For the text-containing cell, return its midpoint in (X, Y) coordinate format. 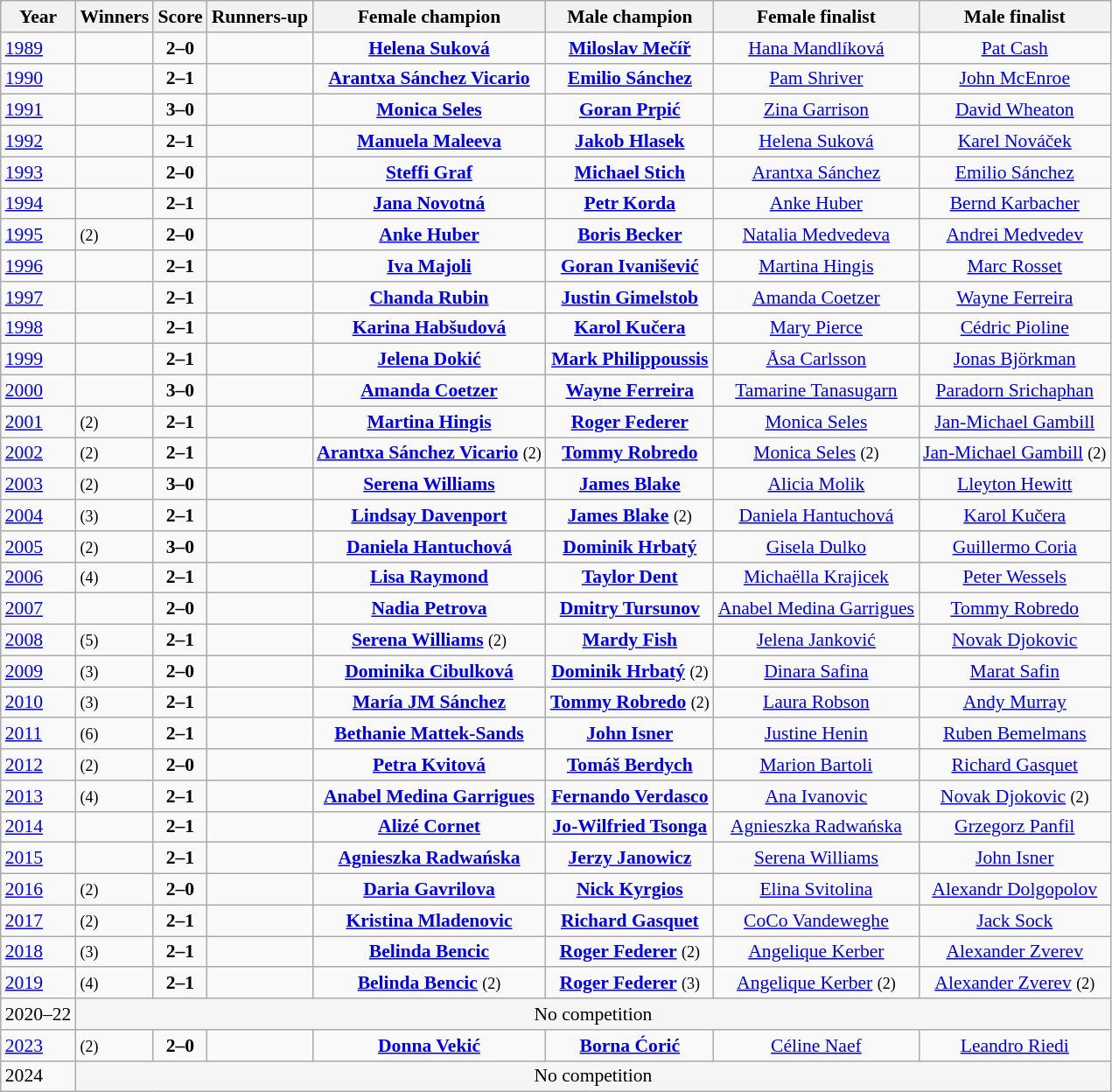
Arantxa Sánchez (816, 172)
Marion Bartoli (816, 765)
2018 (38, 952)
Novak Djokovic (1015, 640)
1996 (38, 266)
1995 (38, 235)
2019 (38, 983)
2023 (38, 1046)
Justine Henin (816, 734)
2015 (38, 858)
2010 (38, 703)
Jerzy Janowicz (630, 858)
Cédric Pioline (1015, 328)
Mary Pierce (816, 328)
Bernd Karbacher (1015, 204)
Roger Federer (3) (630, 983)
Borna Ćorić (630, 1046)
Boris Becker (630, 235)
CoCo Vandeweghe (816, 920)
Alexander Zverev (2) (1015, 983)
Belinda Bencic (2) (429, 983)
Natalia Medvedeva (816, 235)
Nick Kyrgios (630, 890)
Leandro Riedi (1015, 1046)
2014 (38, 827)
Hana Mandlíková (816, 48)
Dinara Safina (816, 671)
(6) (114, 734)
Kristina Mladenovic (429, 920)
Marat Safin (1015, 671)
Male finalist (1015, 17)
2012 (38, 765)
David Wheaton (1015, 110)
Michaëlla Krajicek (816, 577)
Peter Wessels (1015, 577)
Pam Shriver (816, 79)
Céline Naef (816, 1046)
Karina Habšudová (429, 328)
Guillermo Coria (1015, 547)
2002 (38, 453)
Belinda Bencic (429, 952)
Jakob Hlasek (630, 142)
1989 (38, 48)
James Blake (630, 485)
Alexandr Dolgopolov (1015, 890)
Winners (114, 17)
Michael Stich (630, 172)
Score (180, 17)
Donna Vekić (429, 1046)
Runners-up (260, 17)
María JM Sánchez (429, 703)
Dominika Cibulková (429, 671)
Jelena Dokić (429, 360)
1992 (38, 142)
Mark Philippoussis (630, 360)
Andrei Medvedev (1015, 235)
Manuela Maleeva (429, 142)
1990 (38, 79)
2007 (38, 609)
Dmitry Tursunov (630, 609)
1997 (38, 297)
Monica Seles (2) (816, 453)
Chanda Rubin (429, 297)
Elina Svitolina (816, 890)
Goran Ivanišević (630, 266)
Steffi Graf (429, 172)
1993 (38, 172)
Arantxa Sánchez Vicario (2) (429, 453)
Lindsay Davenport (429, 515)
James Blake (2) (630, 515)
Angelique Kerber (816, 952)
2024 (38, 1076)
2005 (38, 547)
(5) (114, 640)
Roger Federer (630, 422)
2020–22 (38, 1014)
Marc Rosset (1015, 266)
Andy Murray (1015, 703)
2017 (38, 920)
Taylor Dent (630, 577)
Karel Nováček (1015, 142)
Nadia Petrova (429, 609)
2008 (38, 640)
Justin Gimelstob (630, 297)
Roger Federer (2) (630, 952)
Petra Kvitová (429, 765)
2016 (38, 890)
Tomáš Berdych (630, 765)
Miloslav Mečíř (630, 48)
Fernando Verdasco (630, 796)
Jana Novotná (429, 204)
Jan-Michael Gambill (2) (1015, 453)
Gisela Dulko (816, 547)
Arantxa Sánchez Vicario (429, 79)
Female finalist (816, 17)
Petr Korda (630, 204)
Bethanie Mattek-Sands (429, 734)
2013 (38, 796)
2000 (38, 391)
Jan-Michael Gambill (1015, 422)
Male champion (630, 17)
2006 (38, 577)
Tommy Robredo (2) (630, 703)
John McEnroe (1015, 79)
1999 (38, 360)
Daria Gavrilova (429, 890)
Pat Cash (1015, 48)
Alexander Zverev (1015, 952)
Jelena Janković (816, 640)
2009 (38, 671)
2001 (38, 422)
Alicia Molik (816, 485)
Alizé Cornet (429, 827)
1998 (38, 328)
Female champion (429, 17)
Dominik Hrbatý (2) (630, 671)
Iva Majoli (429, 266)
Dominik Hrbatý (630, 547)
Grzegorz Panfil (1015, 827)
Tamarine Tanasugarn (816, 391)
Year (38, 17)
2004 (38, 515)
Jack Sock (1015, 920)
Serena Williams (2) (429, 640)
Lleyton Hewitt (1015, 485)
Jo-Wilfried Tsonga (630, 827)
2003 (38, 485)
Goran Prpić (630, 110)
Ana Ivanovic (816, 796)
Laura Robson (816, 703)
2011 (38, 734)
Ruben Bemelmans (1015, 734)
Novak Djokovic (2) (1015, 796)
Jonas Björkman (1015, 360)
Zina Garrison (816, 110)
1991 (38, 110)
Lisa Raymond (429, 577)
Åsa Carlsson (816, 360)
Paradorn Srichaphan (1015, 391)
Mardy Fish (630, 640)
1994 (38, 204)
Angelique Kerber (2) (816, 983)
